Identify which cell holds the provided text, then report its (X, Y) central coordinate. 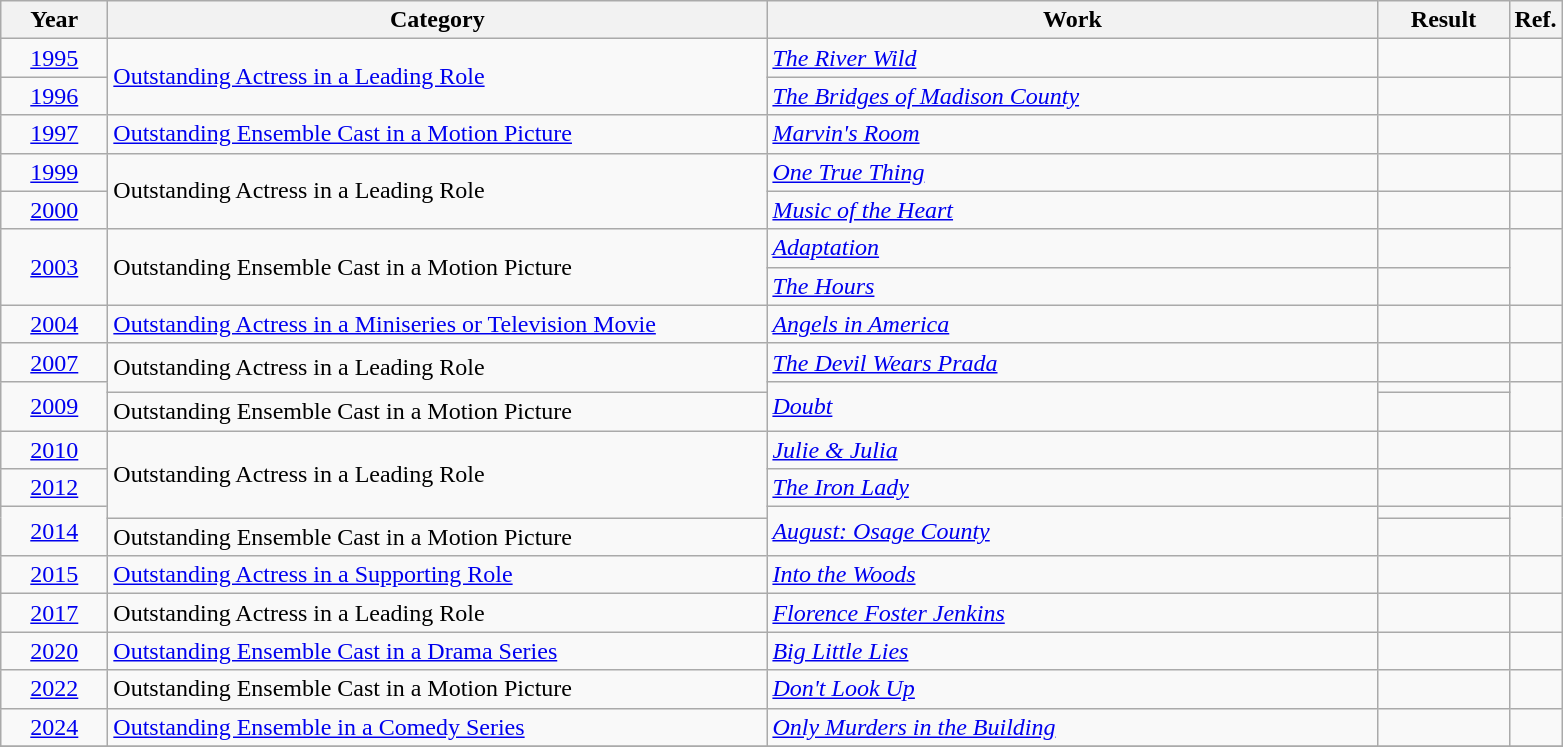
1999 (54, 172)
Ref. (1536, 20)
2009 (54, 406)
The Iron Lady (1072, 488)
2004 (54, 324)
1997 (54, 134)
2000 (54, 210)
Year (54, 20)
Big Little Lies (1072, 651)
Outstanding Ensemble in a Comedy Series (438, 727)
1995 (54, 58)
Marvin's Room (1072, 134)
2007 (54, 362)
2014 (54, 532)
One True Thing (1072, 172)
The River Wild (1072, 58)
2024 (54, 727)
Result (1444, 20)
Doubt (1072, 406)
2020 (54, 651)
Outstanding Actress in a Miniseries or Television Movie (438, 324)
Into the Woods (1072, 575)
1996 (54, 96)
Adaptation (1072, 248)
The Bridges of Madison County (1072, 96)
Only Murders in the Building (1072, 727)
2015 (54, 575)
Outstanding Actress in a Supporting Role (438, 575)
Julie & Julia (1072, 449)
Work (1072, 20)
The Hours (1072, 286)
2022 (54, 689)
Florence Foster Jenkins (1072, 613)
Angels in America (1072, 324)
2012 (54, 488)
2017 (54, 613)
Outstanding Ensemble Cast in a Drama Series (438, 651)
Music of the Heart (1072, 210)
August: Osage County (1072, 532)
The Devil Wears Prada (1072, 362)
Category (438, 20)
2010 (54, 449)
2003 (54, 267)
Don't Look Up (1072, 689)
